Pinpoint the cell where the given text exists, returning its (X, Y) midpoint coordinate. 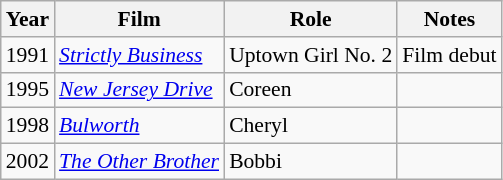
Role (310, 19)
Year (28, 19)
Film debut (449, 55)
The Other Brother (139, 162)
Film (139, 19)
1998 (28, 126)
Bobbi (310, 162)
1991 (28, 55)
Notes (449, 19)
1995 (28, 90)
New Jersey Drive (139, 90)
Uptown Girl No. 2 (310, 55)
Strictly Business (139, 55)
Cheryl (310, 126)
Coreen (310, 90)
Bulworth (139, 126)
2002 (28, 162)
